Scan for the cell matching the given text and deliver its (x, y) coordinate at center. 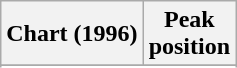
Chart (1996) (72, 34)
Peakposition (189, 34)
